Return [X, Y] of the center of cell containing provided text 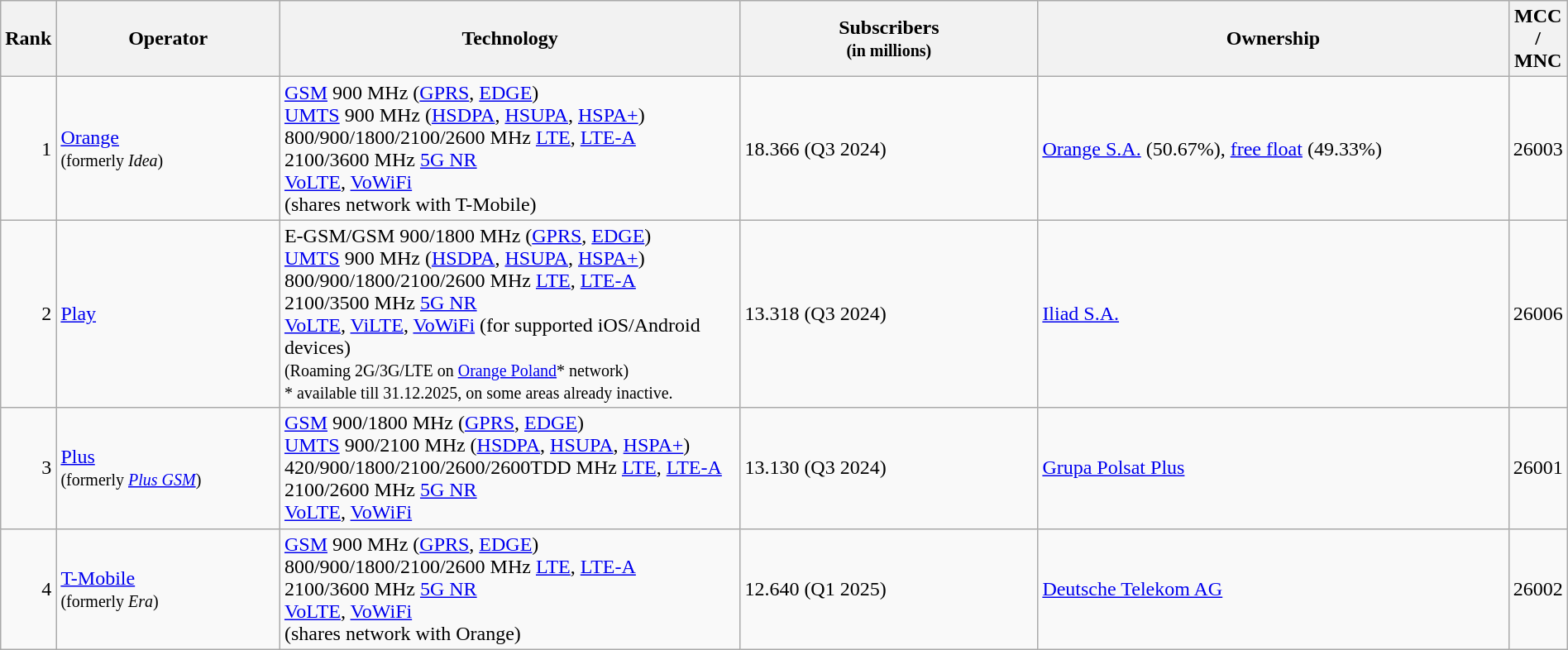
13.130 (Q3 2024) [889, 468]
26002 [1538, 589]
Subscribers(in millions) [889, 39]
26003 [1538, 149]
2 [28, 314]
GSM 900/1800 MHz (GPRS, EDGE)UMTS 900/2100 MHz (HSDPA, HSUPA, HSPA+)420/900/1800/2100/2600/2600TDD MHz LTE, LTE-A 2100/2600 MHz 5G NR VoLTE, VoWiFi [509, 468]
Technology [509, 39]
13.318 (Q3 2024) [889, 314]
T-Mobile (formerly Era) [169, 589]
Deutsche Telekom AG [1274, 589]
Orange (formerly Idea) [169, 149]
Operator [169, 39]
4 [28, 589]
Rank [28, 39]
26001 [1538, 468]
12.640 (Q1 2025) [889, 589]
Ownership [1274, 39]
Orange S.A. (50.67%), free float (49.33%) [1274, 149]
18.366 (Q3 2024) [889, 149]
26006 [1538, 314]
3 [28, 468]
Iliad S.A. [1274, 314]
Grupa Polsat Plus [1274, 468]
Plus (formerly Plus GSM) [169, 468]
MCC / MNC [1538, 39]
Play [169, 314]
GSM 900 MHz (GPRS, EDGE)800/900/1800/2100/2600 MHz LTE, LTE-A2100/3600 MHz 5G NRVoLTE, VoWiFi(shares network with Orange) [509, 589]
1 [28, 149]
